Return (X, Y) of the center of cell containing provided text 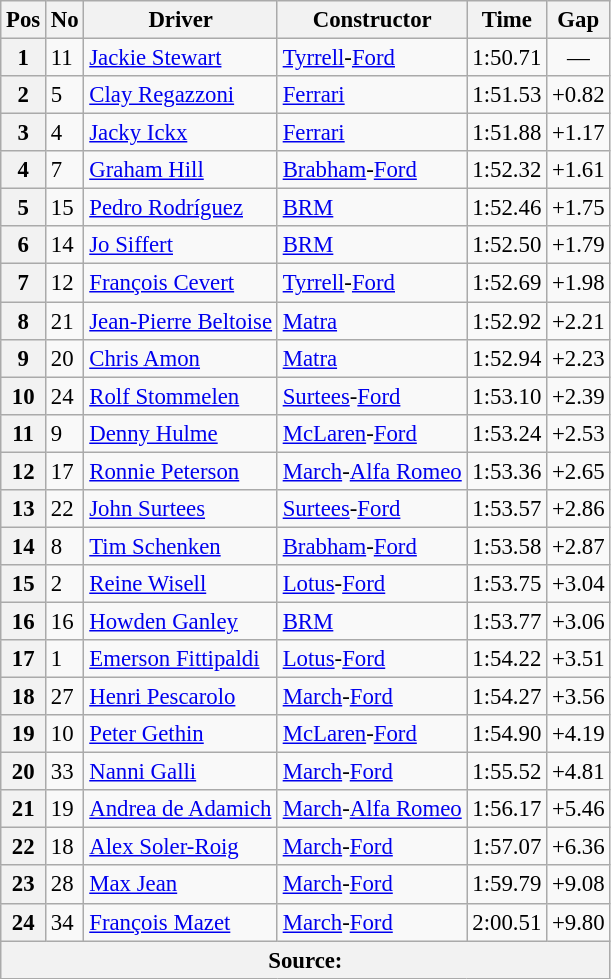
Jackie Stewart (180, 58)
No (65, 20)
+2.39 (578, 396)
+5.46 (578, 809)
Tim Schenken (180, 546)
1:54.90 (507, 734)
Jean-Pierre Beltoise (180, 321)
Jo Siffert (180, 245)
6 (24, 245)
Reine Wisell (180, 584)
1:52.46 (507, 208)
13 (24, 509)
+4.19 (578, 734)
+0.82 (578, 95)
1:50.71 (507, 58)
33 (65, 772)
+1.79 (578, 245)
John Surtees (180, 509)
Henri Pescarolo (180, 697)
28 (65, 885)
Pedro Rodríguez (180, 208)
+2.65 (578, 471)
Emerson Fittipaldi (180, 659)
Constructor (372, 20)
+1.98 (578, 283)
1:57.07 (507, 847)
+1.61 (578, 170)
+9.08 (578, 885)
+2.53 (578, 433)
Alex Soler-Roig (180, 847)
1:51.88 (507, 133)
1:55.52 (507, 772)
Nanni Galli (180, 772)
1:52.50 (507, 245)
Jacky Ickx (180, 133)
1:52.92 (507, 321)
+3.56 (578, 697)
Ronnie Peterson (180, 471)
3 (24, 133)
2:00.51 (507, 922)
1:52.94 (507, 358)
François Mazet (180, 922)
1:52.32 (507, 170)
1:53.75 (507, 584)
1:51.53 (507, 95)
Graham Hill (180, 170)
Andrea de Adamich (180, 809)
+9.80 (578, 922)
Peter Gethin (180, 734)
Chris Amon (180, 358)
1:54.22 (507, 659)
1:53.10 (507, 396)
1:52.69 (507, 283)
+2.86 (578, 509)
1:54.27 (507, 697)
Driver (180, 20)
Source: (306, 960)
François Cevert (180, 283)
1:53.36 (507, 471)
Max Jean (180, 885)
+1.17 (578, 133)
1:59.79 (507, 885)
+6.36 (578, 847)
1:53.77 (507, 621)
34 (65, 922)
— (578, 58)
+1.75 (578, 208)
+3.06 (578, 621)
+3.51 (578, 659)
1:53.24 (507, 433)
27 (65, 697)
Time (507, 20)
Gap (578, 20)
Pos (24, 20)
1:56.17 (507, 809)
Clay Regazzoni (180, 95)
1:53.57 (507, 509)
Rolf Stommelen (180, 396)
+2.21 (578, 321)
+2.23 (578, 358)
+2.87 (578, 546)
1:53.58 (507, 546)
Denny Hulme (180, 433)
+4.81 (578, 772)
Howden Ganley (180, 621)
+3.04 (578, 584)
23 (24, 885)
